Capture the cell that displays the provided text and extract its [x, y] central coordinate. 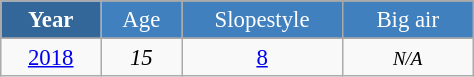
N/A [408, 58]
2018 [51, 58]
Slopestyle [262, 20]
8 [262, 58]
Age [142, 20]
Big air [408, 20]
15 [142, 58]
Year [51, 20]
